Provide the (x, y) coordinate of the cell's center where the given text is located.  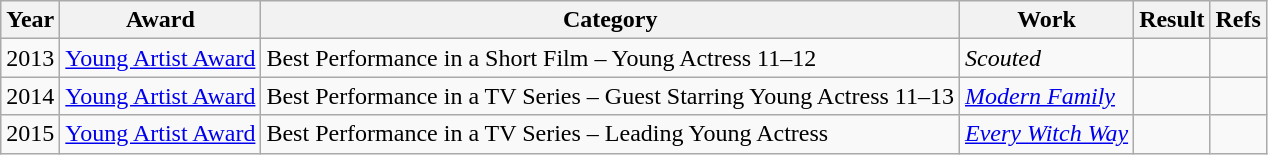
2013 (30, 58)
Award (160, 20)
Modern Family (1046, 96)
Category (610, 20)
2015 (30, 134)
Best Performance in a TV Series – Guest Starring Young Actress 11–13 (610, 96)
Result (1172, 20)
2014 (30, 96)
Every Witch Way (1046, 134)
Year (30, 20)
Best Performance in a Short Film – Young Actress 11–12 (610, 58)
Refs (1238, 20)
Scouted (1046, 58)
Work (1046, 20)
Best Performance in a TV Series – Leading Young Actress (610, 134)
